Provide the [X, Y] coordinate of the cell's center where the given text is located.  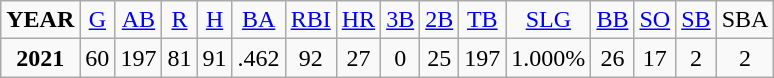
SLG [548, 20]
HR [358, 20]
TB [482, 20]
60 [98, 58]
17 [655, 58]
YEAR [40, 20]
27 [358, 58]
0 [400, 58]
BB [612, 20]
G [98, 20]
BA [258, 20]
2B [440, 20]
.462 [258, 58]
26 [612, 58]
1.000% [548, 58]
SO [655, 20]
R [180, 20]
2021 [40, 58]
SBA [745, 20]
RBI [310, 20]
92 [310, 58]
AB [138, 20]
SB [696, 20]
81 [180, 58]
3B [400, 20]
91 [214, 58]
H [214, 20]
25 [440, 58]
